Return (x, y) of the center of cell containing provided text 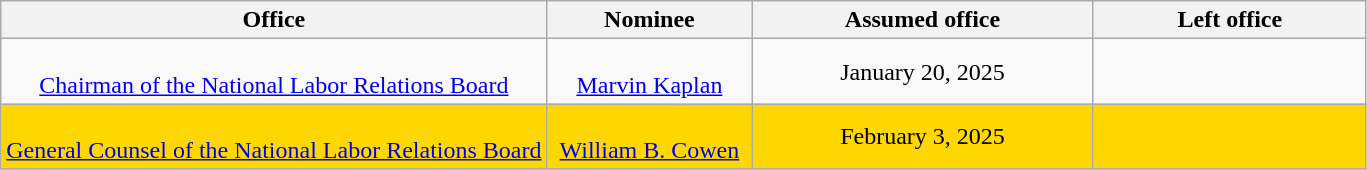
February 3, 2025 (922, 136)
Office (274, 20)
William B. Cowen (650, 136)
Assumed office (922, 20)
Nominee (650, 20)
Chairman of the National Labor Relations Board (274, 72)
Marvin Kaplan (650, 72)
General Counsel of the National Labor Relations Board (274, 136)
January 20, 2025 (922, 72)
Left office (1230, 20)
